Locate the cell with the specified text and output its [x, y] center coordinate. 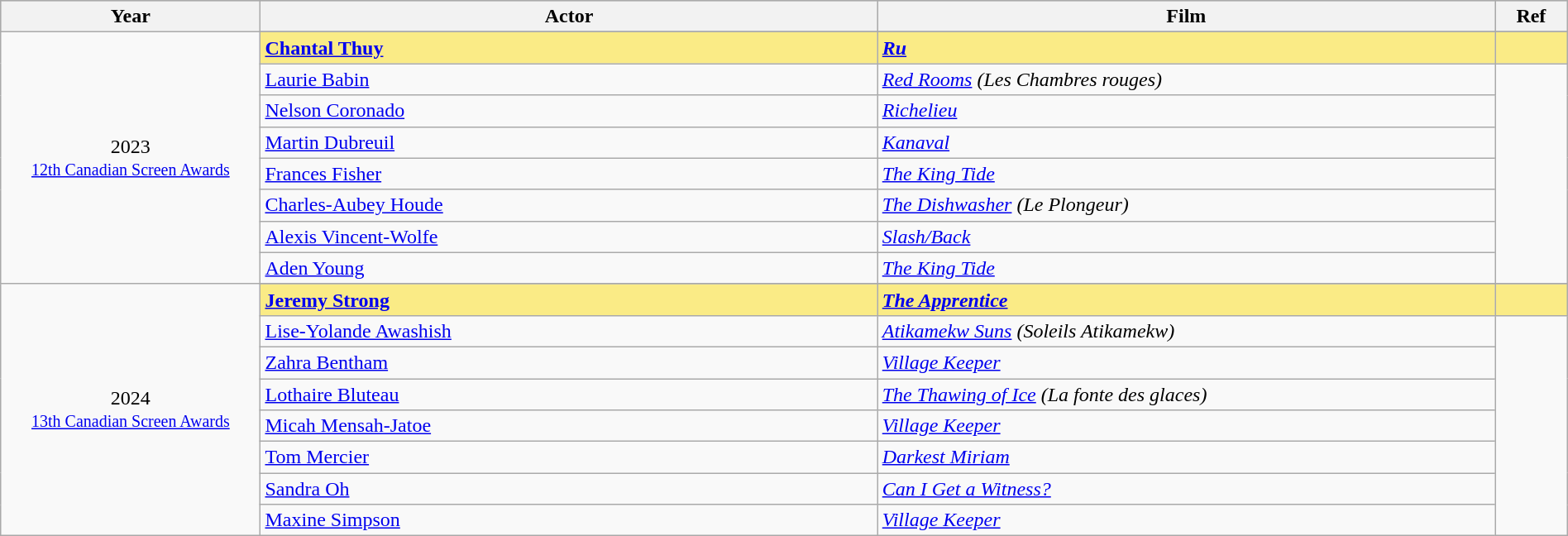
Kanaval [1186, 142]
Micah Mensah-Jatoe [569, 426]
Slash/Back [1186, 237]
The Dishwasher (Le Plongeur) [1186, 205]
Martin Dubreuil [569, 142]
Tom Mercier [569, 457]
Film [1186, 17]
Actor [569, 17]
Ref [1532, 17]
Lothaire Bluteau [569, 395]
Jeremy Strong [569, 299]
Darkest Miriam [1186, 457]
The Apprentice [1186, 299]
Maxine Simpson [569, 520]
Year [131, 17]
Frances Fisher [569, 174]
Can I Get a Witness? [1186, 489]
Lise-Yolande Awashish [569, 331]
Zahra Bentham [569, 362]
2024 13th Canadian Screen Awards [131, 409]
Atikamekw Suns (Soleils Atikamekw) [1186, 331]
Alexis Vincent-Wolfe [569, 237]
Laurie Babin [569, 79]
Nelson Coronado [569, 111]
Sandra Oh [569, 489]
The Thawing of Ice (La fonte des glaces) [1186, 395]
2023 12th Canadian Screen Awards [131, 158]
Richelieu [1186, 111]
Red Rooms (Les Chambres rouges) [1186, 79]
Chantal Thuy [569, 48]
Aden Young [569, 268]
Ru [1186, 48]
Charles-Aubey Houde [569, 205]
